Search for the cell housing the specified text and yield its [x, y] center coordinate. 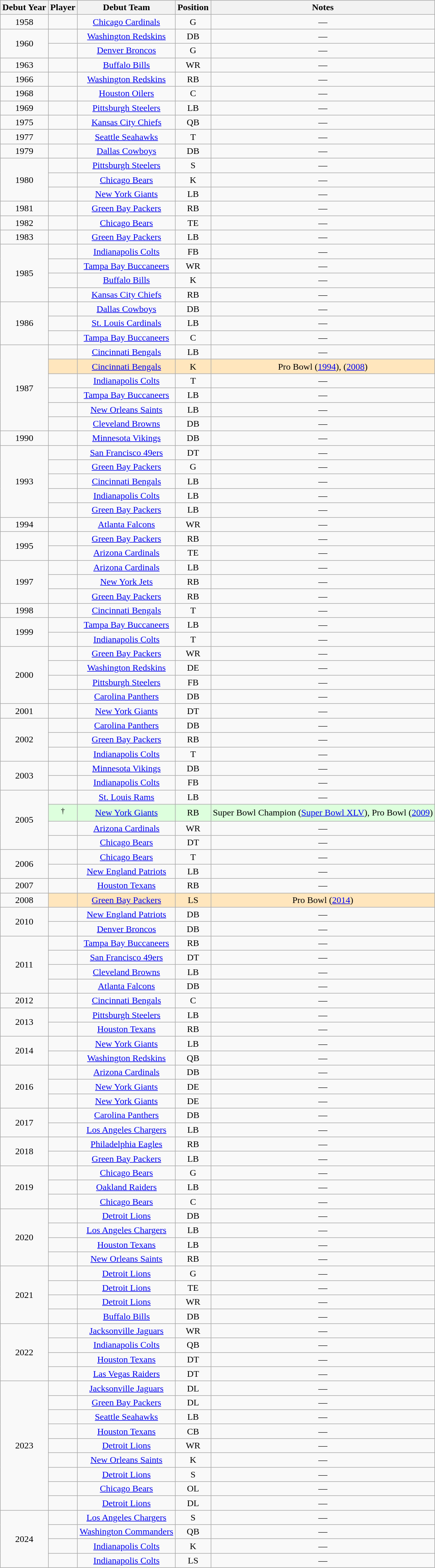
New York Jets [126, 582]
St. Louis Rams [126, 797]
2006 [24, 864]
1977 [24, 137]
2020 [24, 1237]
1994 [24, 524]
1981 [24, 209]
Position [193, 8]
2011 [24, 964]
1993 [24, 481]
1960 [24, 43]
Debut Year [24, 8]
2024 [24, 1539]
Pro Bowl (2014) [323, 900]
2018 [24, 1151]
2008 [24, 900]
2010 [24, 921]
2023 [24, 1445]
1980 [24, 180]
Pro Bowl (1994), (2008) [323, 366]
Super Bowl Champion (Super Bowl XLV), Pro Bowl (2009) [323, 812]
Chicago Cardinals [126, 22]
2005 [24, 820]
1982 [24, 223]
2013 [24, 1022]
Oakland Raiders [126, 1187]
CB [193, 1431]
2022 [24, 1352]
Notes [323, 8]
2017 [24, 1123]
1983 [24, 237]
1979 [24, 151]
2016 [24, 1087]
1997 [24, 582]
2002 [24, 740]
St. Louis Cardinals [126, 323]
1999 [24, 632]
OL [193, 1489]
1969 [24, 108]
2021 [24, 1295]
Player [63, 8]
1963 [24, 65]
2007 [24, 886]
1975 [24, 122]
1990 [24, 438]
1958 [24, 22]
2001 [24, 711]
2014 [24, 1051]
2019 [24, 1187]
2003 [24, 776]
Debut Team [126, 8]
1987 [24, 388]
† [63, 812]
Las Vegas Raiders [126, 1374]
1995 [24, 546]
1968 [24, 94]
2000 [24, 675]
Houston Oilers [126, 94]
1998 [24, 610]
Washington Commanders [126, 1532]
2012 [24, 1001]
1966 [24, 79]
1986 [24, 323]
Philadelphia Eagles [126, 1144]
1985 [24, 273]
